Identify which cell holds the provided text, then report its (X, Y) central coordinate. 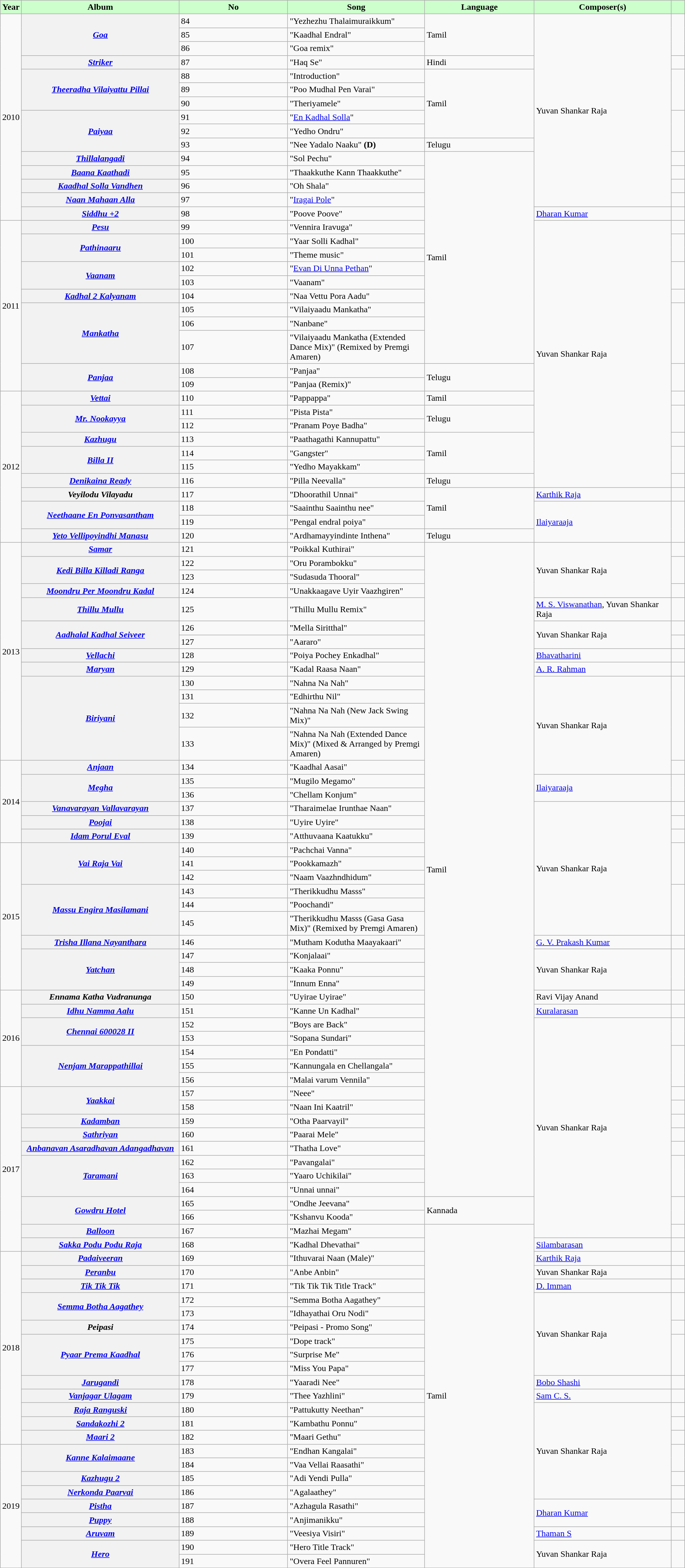
"Saainthu Saainthu nee" (356, 508)
"Pengal endral poiya" (356, 522)
"Vennira Iravuga" (356, 227)
151 (233, 1011)
Yeto Vellipoyindhi Manasu (100, 536)
Idhu Namma Aalu (100, 1011)
"Edhirthu Nil" (356, 697)
129 (233, 669)
Silambarasan (603, 1245)
Vettai (100, 398)
"Atthuvaana Kaatukku" (356, 836)
"Pachchai Vanna" (356, 850)
"Semma Botha Aagathey" (356, 1299)
Raja Ranguski (100, 1410)
2019 (11, 1506)
"Idhayathai Oru Nodi" (356, 1313)
"Pookkamazh" (356, 863)
Yaakkai (100, 1100)
"Unakkaagave Uyir Vaazhgiren" (356, 590)
Striker (100, 62)
"Mazhai Megam" (356, 1231)
121 (233, 549)
92 (233, 131)
170 (233, 1272)
135 (233, 781)
"Therikkudhu Masss" (356, 891)
"Paathagathi Kannupattu" (356, 439)
Vanavarayan Vallavarayan (100, 808)
187 (233, 1506)
180 (233, 1410)
"Oru Porambokku" (356, 563)
Theeradha Vilaiyattu Pillai (100, 90)
161 (233, 1148)
Thillu Mullu (100, 609)
Kaadhal Solla Vandhen (100, 186)
"Boys are Back" (356, 1024)
"Mutham Kodutha Maayakaari" (356, 942)
120 (233, 536)
175 (233, 1341)
104 (233, 296)
2018 (11, 1348)
"Unnai unnai" (356, 1190)
140 (233, 850)
168 (233, 1245)
"Maari Gethu" (356, 1437)
"Oh Shala" (356, 186)
Biriyani (100, 718)
"Yaaro Uchikilai" (356, 1176)
Yatchan (100, 970)
101 (233, 255)
Nenjam Marappathillai (100, 1066)
"Sudasuda Thooral" (356, 577)
"Malai varum Vennila" (356, 1079)
96 (233, 186)
"Thatha Love" (356, 1148)
"Hero Title Track" (356, 1547)
144 (233, 905)
106 (233, 323)
"Naam Vaazhndhidum" (356, 877)
89 (233, 90)
"Peipasi - Promo Song" (356, 1327)
"Yedho Ondru" (356, 131)
141 (233, 863)
124 (233, 590)
156 (233, 1079)
"Aararo" (356, 641)
Balloon (100, 1231)
Panjaa (100, 377)
190 (233, 1547)
169 (233, 1258)
150 (233, 997)
138 (233, 822)
2014 (11, 802)
Sam C. S. (603, 1396)
162 (233, 1162)
127 (233, 641)
"Kaadhal Endral" (356, 35)
182 (233, 1437)
"Therikkudhu Masss (Gasa Gasa Mix)" (Remixed by Premgi Amaren) (356, 924)
163 (233, 1176)
"Adi Yendi Pulla" (356, 1478)
Chennai 600028 II (100, 1031)
166 (233, 1217)
Sakka Podu Podu Raja (100, 1245)
"Nahna Na Nah (Extended Dance Mix)" (Mixed & Arranged by Premgi Amaren) (356, 744)
Peipasi (100, 1327)
Maari 2 (100, 1437)
"Anbe Anbin" (356, 1272)
159 (233, 1121)
"Konjalaai" (356, 956)
Sandakozhi 2 (100, 1423)
Paiyaa (100, 131)
"Vaanam" (356, 282)
Padaiveeran (100, 1258)
94 (233, 158)
"Kambathu Ponnu" (356, 1423)
Mankatha (100, 333)
"Uyirae Uyirae" (356, 997)
"Neee" (356, 1093)
"Sol Pechu" (356, 158)
Neethaane En Ponvasantham (100, 515)
Samar (100, 549)
Vanjagar Ulagam (100, 1396)
"Dhoorathil Unnai" (356, 494)
178 (233, 1382)
"Ondhe Jeevana" (356, 1203)
Siddhu +2 (100, 214)
133 (233, 744)
"Dope track" (356, 1341)
G. V. Prakash Kumar (603, 942)
"Pattukutty Neethan" (356, 1410)
191 (233, 1561)
Aruvam (100, 1533)
153 (233, 1038)
"Poochandi" (356, 905)
"Poiya Pochey Enkadhal" (356, 656)
Pyaar Prema Kaadhal (100, 1355)
90 (233, 103)
112 (233, 426)
Puppy (100, 1520)
Kuralarasan (603, 1011)
177 (233, 1369)
D. Imman (603, 1286)
"Pappappa" (356, 398)
Hindi (479, 62)
"Surprise Me" (356, 1355)
"Panjaa (Remix)" (356, 384)
Vaanam (100, 275)
Gowdru Hotel (100, 1210)
Taramani (100, 1176)
164 (233, 1190)
184 (233, 1465)
"Mella Siritthal" (356, 628)
158 (233, 1107)
116 (233, 481)
Composer(s) (603, 7)
123 (233, 577)
103 (233, 282)
"Poo Mudhal Pen Varai" (356, 90)
Tik Tik Tik (100, 1286)
"Otha Paarvayil" (356, 1121)
110 (233, 398)
Megha (100, 788)
Peranbu (100, 1272)
"Poikkal Kuthirai" (356, 549)
"Kadhal Dhevathai" (356, 1245)
105 (233, 310)
85 (233, 35)
Pesu (100, 227)
"Thee Yazhlini" (356, 1396)
Bobo Shashi (603, 1382)
"Theme music" (356, 255)
"Theriyamele" (356, 103)
"Paarai Mele" (356, 1135)
"Yezhezhu Thalaimuraikkum" (356, 21)
"Naan Ini Kaatril" (356, 1107)
"Anjimanikku" (356, 1520)
"Kaadhal Aasai" (356, 767)
132 (233, 716)
"Ithuvarai Naan (Male)" (356, 1258)
Aadhalal Kadhal Seiveer (100, 635)
152 (233, 1024)
154 (233, 1052)
Vai Raja Vai (100, 863)
139 (233, 836)
111 (233, 412)
Kazhugu 2 (100, 1478)
Kedi Billa Killadi Ranga (100, 570)
"Overa Feel Pannuren" (356, 1561)
Ennama Katha Vudranunga (100, 997)
Jarugandi (100, 1382)
"Introduction" (356, 76)
Massu Engira Masilamani (100, 909)
Semma Botha Aagathey (100, 1306)
146 (233, 942)
Maryan (100, 669)
Billa II (100, 460)
131 (233, 697)
Idam Porul Eval (100, 836)
"Yedho Mayakkam" (356, 467)
A. R. Rahman (603, 669)
188 (233, 1520)
"Goa remix" (356, 48)
157 (233, 1093)
95 (233, 172)
"Chellam Konjum" (356, 795)
2013 (11, 651)
Anbanavan Asaradhavan Adangadhavan (100, 1148)
148 (233, 970)
"Kaaka Ponnu" (356, 970)
98 (233, 214)
"Innum Enna" (356, 983)
122 (233, 563)
"Thillu Mullu Remix" (356, 609)
137 (233, 808)
"Poove Poove" (356, 214)
"Nanbane" (356, 323)
Language (479, 7)
125 (233, 609)
No (233, 7)
"Pilla Neevalla" (356, 481)
Pathinaaru (100, 248)
149 (233, 983)
130 (233, 683)
"Azhagula Rasathi" (356, 1506)
2015 (11, 916)
"En Kadhal Solla" (356, 117)
136 (233, 795)
Kannada (479, 1210)
"Tik Tik Tik Title Track" (356, 1286)
"Uyire Uyire" (356, 822)
113 (233, 439)
91 (233, 117)
"Pista Pista" (356, 412)
167 (233, 1231)
172 (233, 1299)
2017 (11, 1169)
"Agalaathey" (356, 1492)
145 (233, 924)
109 (233, 384)
"Haq Se" (356, 62)
Song (356, 7)
173 (233, 1313)
147 (233, 956)
93 (233, 145)
"Vilaiyaadu Mankatha" (356, 310)
99 (233, 227)
Anjaan (100, 767)
186 (233, 1492)
183 (233, 1451)
2012 (11, 467)
88 (233, 76)
Baana Kaathadi (100, 172)
174 (233, 1327)
"Panjaa" (356, 370)
Kanne Kalaimaane (100, 1458)
134 (233, 767)
107 (233, 347)
"Veesiya Visiri" (356, 1533)
86 (233, 48)
160 (233, 1135)
"Kshanvu Kooda" (356, 1217)
"Pranam Poye Badha" (356, 426)
Veyilodu Vilayadu (100, 494)
"Kadal Raasa Naan" (356, 669)
"Nahna Na Nah (New Jack Swing Mix)" (356, 716)
Mr. Nookayya (100, 418)
Kadamban (100, 1121)
"Kannungala en Chellangala" (356, 1066)
"Gangster" (356, 453)
Thaman S (603, 1533)
176 (233, 1355)
119 (233, 522)
114 (233, 453)
"Tharaimelae Irunthae Naan" (356, 808)
"Sopana Sundari" (356, 1038)
"Vaa Vellai Raasathi" (356, 1465)
"En Pondatti" (356, 1052)
"Yaaradi Nee" (356, 1382)
118 (233, 508)
Year (11, 7)
97 (233, 200)
126 (233, 628)
115 (233, 467)
171 (233, 1286)
87 (233, 62)
"Evan Di Unna Pethan" (356, 269)
142 (233, 877)
179 (233, 1396)
Trisha Illana Nayanthara (100, 942)
128 (233, 656)
84 (233, 21)
Ravi Vijay Anand (603, 997)
155 (233, 1066)
Bhavatharini (603, 656)
"Yaar Solli Kadhal" (356, 241)
"Pavangalai" (356, 1162)
Denikaina Ready (100, 481)
143 (233, 891)
189 (233, 1533)
"Mugilo Megamo" (356, 781)
Kazhugu (100, 439)
181 (233, 1423)
Album (100, 7)
Poojai (100, 822)
Goa (100, 35)
"Vilaiyaadu Mankatha (Extended Dance Mix)" (Remixed by Premgi Amaren) (356, 347)
165 (233, 1203)
"Kanne Un Kadhal" (356, 1011)
"Endhan Kangalai" (356, 1451)
"Thaakkuthe Kann Thaakkuthe" (356, 172)
"Nee Yadalo Naaku" (D) (356, 145)
117 (233, 494)
2011 (11, 306)
185 (233, 1478)
Kadhal 2 Kalyanam (100, 296)
Vellachi (100, 656)
108 (233, 370)
100 (233, 241)
Sathriyan (100, 1135)
2016 (11, 1038)
Thillalangadi (100, 158)
Hero (100, 1554)
"Nahna Na Nah" (356, 683)
M. S. Viswanathan, Yuvan Shankar Raja (603, 609)
"Ardhamayyindinte Inthena" (356, 536)
Pistha (100, 1506)
"Naa Vettu Pora Aadu" (356, 296)
Nerkonda Paarvai (100, 1492)
2010 (11, 117)
102 (233, 269)
Moondru Per Moondru Kadal (100, 590)
Naan Mahaan Alla (100, 200)
"Iragai Pole" (356, 200)
"Miss You Papa" (356, 1369)
